Scan for the cell matching the given text and deliver its [X, Y] coordinate at center. 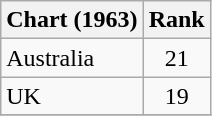
UK [72, 96]
Australia [72, 58]
19 [176, 96]
Chart (1963) [72, 20]
Rank [176, 20]
21 [176, 58]
